For the text-containing cell, return its midpoint in [x, y] coordinate format. 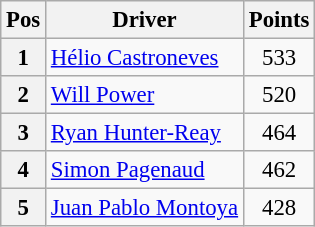
Will Power [145, 95]
533 [278, 58]
Driver [145, 20]
Juan Pablo Montoya [145, 208]
2 [24, 95]
428 [278, 208]
464 [278, 133]
462 [278, 170]
520 [278, 95]
Pos [24, 20]
Simon Pagenaud [145, 170]
3 [24, 133]
4 [24, 170]
1 [24, 58]
5 [24, 208]
Hélio Castroneves [145, 58]
Points [278, 20]
Ryan Hunter-Reay [145, 133]
